From the cell containing the given text, extract its center point as (X, Y) coordinate. 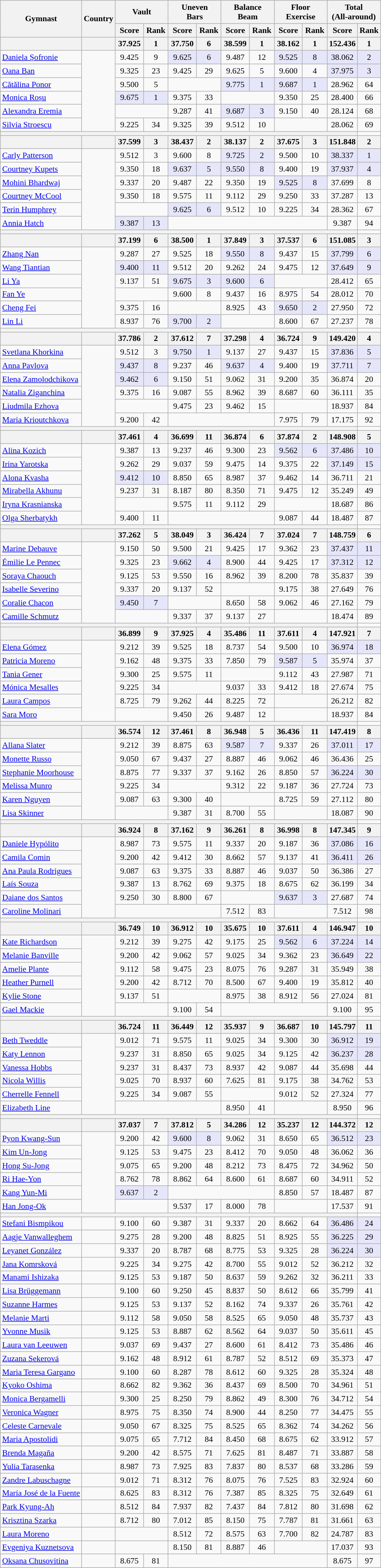
36.711 (342, 478)
7.700 (288, 1534)
Lisa Brüggemann (41, 1291)
8.225 (235, 701)
Oana Ban (41, 71)
28.412 (342, 281)
27.724 (342, 786)
Camille Schmutz (41, 616)
8.287 (183, 1372)
38.162 (288, 44)
17.537 (342, 1206)
Kang Yun-Mi (41, 1193)
8.475 (288, 1166)
32.649 (342, 1493)
27.950 (342, 308)
8.825 (235, 1237)
Katy Lennon (41, 1054)
Monica Roșu (41, 98)
36.411 (342, 857)
7.850 (235, 661)
8.450 (235, 1440)
37.836 (342, 352)
Courtney Kupets (41, 169)
8.187 (183, 491)
35.812 (342, 983)
Total(All-around) (354, 12)
Gymnast (41, 19)
8.562 (235, 1332)
27.162 (342, 603)
8.487 (288, 1453)
Monette Russo (41, 759)
34.762 (342, 1081)
37.874 (288, 437)
Coralie Chacon (41, 603)
35.324 (342, 1372)
147.921 (342, 634)
Vault (142, 12)
37.799 (342, 254)
36.899 (130, 634)
37.649 (342, 267)
98 (369, 911)
Yvonne Musik (41, 1332)
27.024 (342, 996)
7.812 (288, 1507)
8.162 (235, 1305)
35.249 (342, 491)
7.787 (288, 1521)
17.175 (342, 420)
151.085 (342, 241)
Amelie Plante (41, 969)
Mohini Bhardwaj (41, 183)
Monica Bergamelli (41, 1399)
Zuzana Sekerová (41, 1359)
36.948 (235, 732)
18.474 (342, 616)
Camila Comin (41, 857)
35.949 (342, 969)
28.400 (342, 98)
Caroline Molinari (41, 911)
Alexandra Eremia (41, 111)
Courtney McCool (41, 196)
36.199 (342, 884)
9.662 (183, 563)
Maria Teresa Gargano (41, 1372)
Melissa Munro (41, 786)
36.512 (342, 1139)
36.924 (130, 830)
8.200 (288, 576)
Patricia Moreno (41, 661)
27.987 (342, 674)
33.887 (342, 1453)
27.674 (342, 688)
28.012 (342, 294)
Laura Moreno (41, 1534)
Kylie Stone (41, 996)
96 (369, 1108)
92 (369, 420)
35.837 (342, 576)
9.537 (183, 1206)
36.237 (342, 1054)
148.908 (342, 437)
Krisztina Szarka (41, 1521)
37.812 (183, 1125)
María José de la Fuente (41, 1493)
33.286 (342, 1466)
Country (99, 19)
Suzanne Harmes (41, 1305)
37.750 (183, 44)
8.625 (130, 1493)
91 (369, 1206)
Jana Komrsková (41, 1264)
38.599 (235, 44)
Pyon Kwang-Sun (41, 1139)
Liudmila Ezhova (41, 406)
93 (369, 1548)
151.848 (342, 142)
31.698 (342, 1507)
9.775 (235, 84)
37.599 (130, 142)
36.998 (288, 830)
37.486 (342, 451)
37.975 (342, 71)
28.362 (342, 210)
Maria Apostolidi (41, 1440)
36.574 (130, 732)
Terin Humphrey (41, 210)
7.712 (183, 1440)
Lin Li (41, 322)
34.712 (342, 1399)
FloorExercise (301, 12)
35.737 (342, 1318)
Stephanie Moorhouse (41, 772)
97 (369, 1561)
Fan Ye (41, 294)
94 (369, 223)
36.225 (342, 1237)
34.911 (342, 1179)
Kim Un-Jong (41, 1152)
38.049 (183, 535)
9.725 (235, 156)
36.687 (288, 1027)
34.286 (235, 1125)
Cătălina Ponor (41, 84)
36.062 (342, 1152)
Zhang Nan (41, 254)
35.937 (235, 1027)
149.420 (342, 339)
37.149 (342, 464)
BalanceBeam (248, 12)
Han Jong-Ok (41, 1206)
36.424 (235, 535)
Heather Purnell (41, 983)
36.261 (235, 830)
Yulia Tarasenka (41, 1466)
27.687 (342, 898)
8.212 (235, 1166)
95 (369, 1010)
Melanie Marti (41, 1318)
36.212 (342, 1264)
8.837 (235, 1291)
28.062 (342, 125)
24.787 (342, 1534)
37.312 (342, 563)
144.372 (342, 1125)
Soraya Chaouch (41, 576)
Svetlana Khorkina (41, 352)
18.087 (342, 813)
Natalia Ziganchina (41, 393)
35.237 (288, 1125)
Zandre Labuschagne (41, 1480)
90 (369, 813)
Brenda Magaña (41, 1453)
35.675 (235, 929)
Mirabella Akhunu (41, 491)
Cherrelle Fennell (41, 1094)
37.298 (235, 339)
Émilie Le Pennec (41, 563)
37.675 (288, 142)
37.011 (342, 746)
Melanie Banville (41, 956)
7.937 (183, 1507)
35.761 (342, 1305)
Gael Mackie (41, 1010)
32.924 (342, 1480)
36.211 (342, 1277)
37.086 (342, 844)
Anna Pavlova (41, 366)
36.749 (130, 929)
Karen Nguyen (41, 800)
Irina Yarotska (41, 464)
Lisa Skinner (41, 813)
9.700 (183, 322)
37.612 (183, 339)
36.486 (342, 1224)
Kyoko Oshima (41, 1385)
36.111 (342, 393)
31.661 (342, 1521)
8.775 (235, 1251)
Daniele Hypólito (41, 844)
Mónica Mesalles (41, 688)
Carly Patterson (41, 156)
38.062 (342, 58)
Laura Campos (41, 701)
Marine Debauve (41, 549)
Laís Souza (41, 884)
8.537 (288, 1466)
Vanessa Hobbs (41, 1068)
35.698 (342, 1068)
18.687 (342, 505)
33.912 (342, 1440)
Isabelle Severino (41, 589)
38.500 (183, 241)
36.699 (183, 437)
7.012 (183, 1521)
Daniela Șofronie (41, 58)
34.962 (342, 1166)
Kate Richardson (41, 942)
Alina Kozich (41, 451)
37.224 (342, 942)
8.362 (288, 1426)
Veronica Wagner (41, 1413)
Elena Gómez (41, 647)
7.975 (288, 420)
Ana Paula Rodrigues (41, 871)
152.436 (342, 44)
86 (369, 505)
35.799 (342, 1291)
26.212 (342, 701)
Silvia Stroescu (41, 125)
Li Ya (41, 281)
8.800 (183, 898)
Allana Slater (41, 746)
89 (369, 616)
36.974 (342, 647)
37.262 (130, 535)
Ri Hae-Yon (41, 1179)
7.525 (288, 1480)
8.737 (235, 647)
37.437 (342, 549)
9.650 (288, 308)
7.437 (235, 1507)
36.449 (183, 1027)
37.162 (183, 830)
Beth Tweddle (41, 1041)
Hong Su-Jong (41, 1166)
Stefani Bismpikou (41, 1224)
Aagje Vanwalleghem (41, 1237)
7.387 (235, 1493)
17.037 (342, 1548)
UnevenBars (195, 12)
Leyanet González (41, 1251)
Evgeniya Kuznetsova (41, 1548)
37.699 (342, 183)
34.262 (342, 1426)
36.649 (342, 956)
34.475 (342, 1413)
37.024 (288, 535)
Iryna Krasnianska (41, 505)
37.711 (342, 366)
27.649 (342, 589)
Nicola Willis (41, 1081)
Elizabeth Line (41, 1108)
35.611 (342, 1332)
35.974 (342, 661)
7.837 (235, 1466)
Daiane dos Santos (41, 898)
38.137 (235, 142)
8.300 (288, 1399)
148.759 (342, 535)
38.437 (183, 142)
147.345 (342, 830)
27.237 (342, 322)
28.124 (342, 111)
Manami Ishizaka (41, 1277)
9.312 (235, 786)
37.537 (288, 241)
36.386 (342, 871)
8.000 (235, 1206)
Annia Hatch (41, 223)
47 (369, 1359)
Wang Tiantian (41, 267)
Cheng Fei (41, 308)
37.037 (130, 1125)
146.947 (342, 929)
Alona Kvasha (41, 478)
34.961 (342, 1385)
Maria Krioutchkova (41, 420)
37.786 (130, 339)
Laura van Leeuwen (41, 1345)
Park Kyung-Ah (41, 1507)
37.849 (235, 241)
Olga Sherbatykh (41, 518)
27.112 (342, 800)
145.797 (342, 1027)
8.637 (235, 1277)
147.419 (342, 732)
Oksana Chusovitina (41, 1561)
Sara Moro (41, 715)
37.937 (342, 169)
Celeste Carnevale (41, 1426)
27.324 (342, 1094)
37.199 (130, 241)
28.962 (342, 84)
Tania Gener (41, 674)
38.337 (342, 156)
Elena Zamolodchikova (41, 379)
7.925 (183, 1466)
9.750 (183, 352)
37.287 (342, 196)
35.373 (342, 1359)
